Output the [x, y] coordinate of the center of the cell containing the given text.  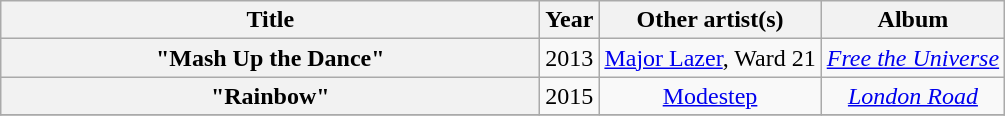
Modestep [710, 96]
2013 [570, 58]
2015 [570, 96]
Title [270, 20]
London Road [912, 96]
"Mash Up the Dance" [270, 58]
Free the Universe [912, 58]
Major Lazer, Ward 21 [710, 58]
Other artist(s) [710, 20]
"Rainbow" [270, 96]
Album [912, 20]
Year [570, 20]
